Return the [x, y] coordinate for the center point of the cell that contains the specified text.  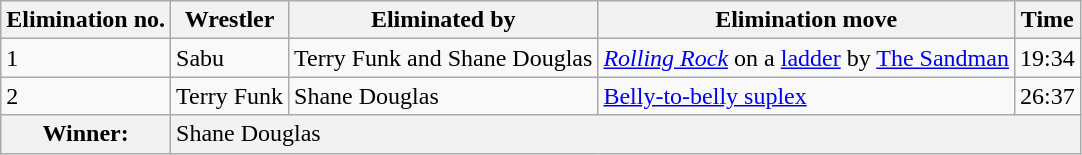
Terry Funk and Shane Douglas [444, 58]
Eliminated by [444, 20]
Rolling Rock on a ladder by The Sandman [806, 58]
19:34 [1047, 58]
Wrestler [230, 20]
2 [86, 96]
26:37 [1047, 96]
Winner: [86, 134]
Elimination move [806, 20]
Elimination no. [86, 20]
Sabu [230, 58]
Belly-to-belly suplex [806, 96]
Time [1047, 20]
1 [86, 58]
Terry Funk [230, 96]
